Determine the (x, y) coordinate at the center of the cell enclosing the given text.  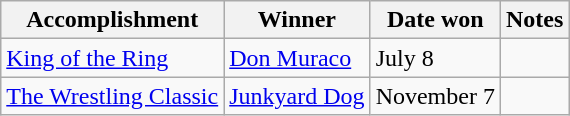
Date won (435, 20)
November 7 (435, 96)
The Wrestling Classic (112, 96)
Notes (534, 20)
Don Muraco (297, 58)
July 8 (435, 58)
Accomplishment (112, 20)
Winner (297, 20)
Junkyard Dog (297, 96)
King of the Ring (112, 58)
